Determine the (X, Y) coordinate at the center of the cell enclosing the given text.  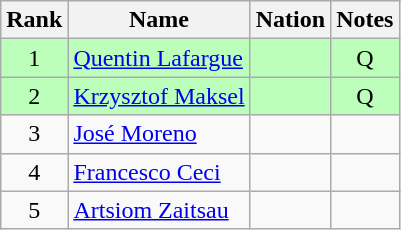
5 (34, 210)
Artsiom Zaitsau (159, 210)
1 (34, 58)
2 (34, 96)
José Moreno (159, 134)
4 (34, 172)
Krzysztof Maksel (159, 96)
Name (159, 20)
Quentin Lafargue (159, 58)
Rank (34, 20)
3 (34, 134)
Notes (365, 20)
Nation (290, 20)
Francesco Ceci (159, 172)
